Output the (x, y) coordinate of the center of the cell containing the given text.  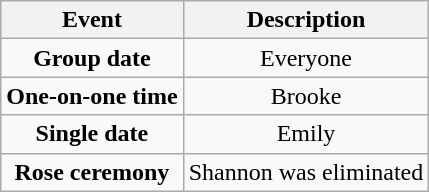
Shannon was eliminated (306, 172)
Single date (92, 134)
Brooke (306, 96)
Description (306, 20)
Emily (306, 134)
Everyone (306, 58)
One-on-one time (92, 96)
Event (92, 20)
Group date (92, 58)
Rose ceremony (92, 172)
